Search for the cell housing the specified text and yield its (X, Y) center coordinate. 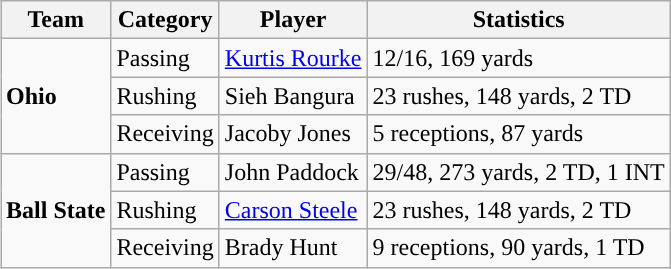
Brady Hunt (293, 248)
12/16, 169 yards (518, 58)
Ball State (55, 210)
Kurtis Rourke (293, 58)
9 receptions, 90 yards, 1 TD (518, 248)
Ohio (55, 96)
Jacoby Jones (293, 134)
29/48, 273 yards, 2 TD, 1 INT (518, 172)
5 receptions, 87 yards (518, 134)
Player (293, 20)
Category (165, 20)
Statistics (518, 20)
Sieh Bangura (293, 96)
Carson Steele (293, 210)
Team (55, 20)
John Paddock (293, 172)
